For the text-containing cell, return its midpoint in [x, y] coordinate format. 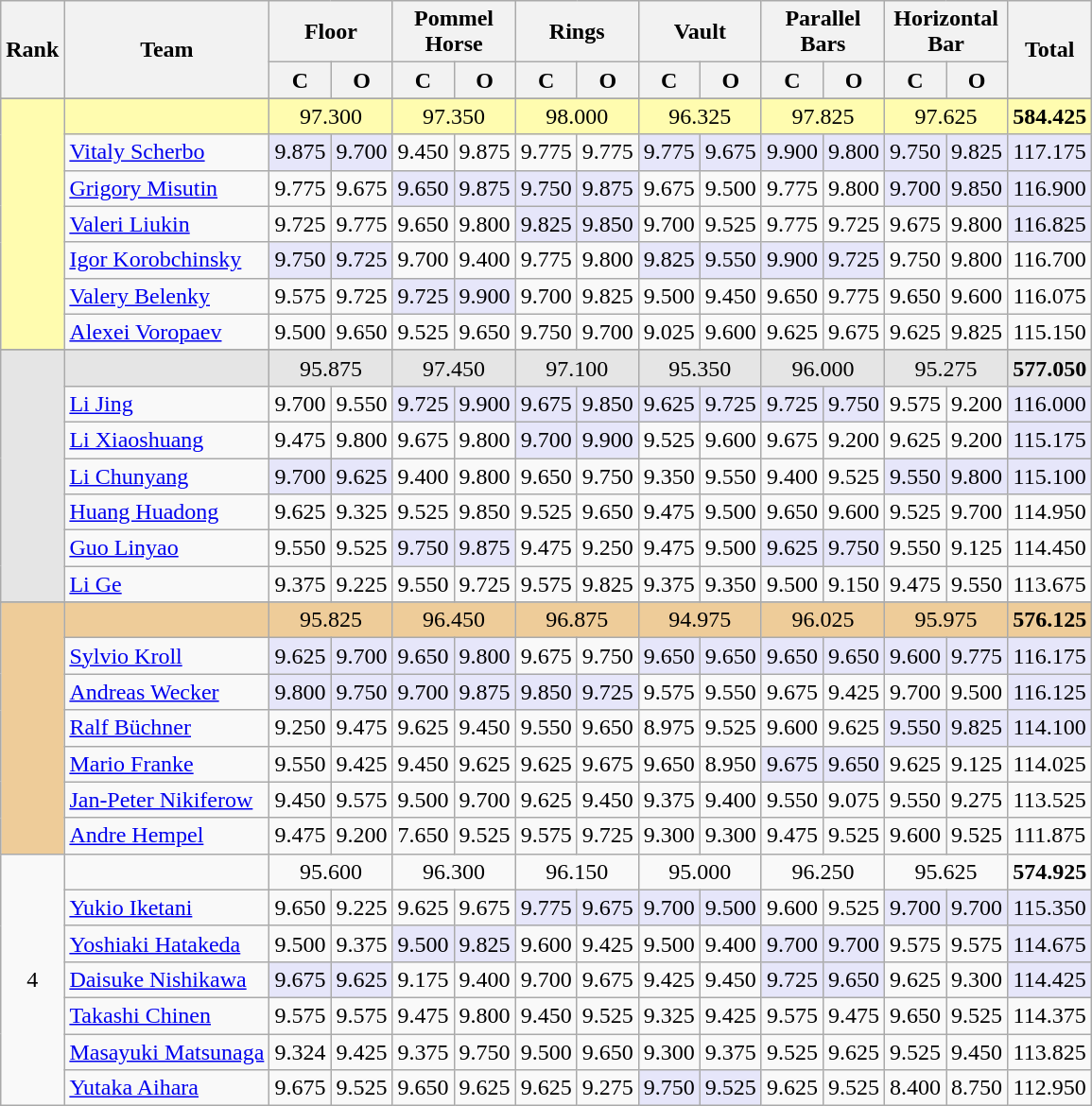
Li Xiaoshuang [166, 440]
Daisuke Nishikawa [166, 979]
8.975 [669, 728]
96.025 [823, 620]
9.025 [669, 332]
Rank [32, 49]
Li Ge [166, 584]
9.150 [853, 584]
115.150 [1049, 332]
Takashi Chinen [166, 1015]
117.175 [1049, 152]
9.075 [853, 800]
114.425 [1049, 979]
95.875 [331, 368]
113.825 [1049, 1052]
114.450 [1049, 548]
Valeri Liukin [166, 224]
Grigory Misutin [166, 188]
97.350 [454, 116]
8.750 [978, 1088]
Floor [331, 32]
Vault [700, 32]
Li Chunyang [166, 475]
111.875 [1049, 836]
114.675 [1049, 943]
9.175 [424, 979]
116.125 [1049, 692]
4 [32, 979]
9.324 [301, 1052]
116.075 [1049, 296]
95.000 [700, 872]
96.325 [700, 116]
96.450 [454, 620]
94.975 [700, 620]
Alexei Voropaev [166, 332]
95.600 [331, 872]
96.300 [454, 872]
8.950 [730, 764]
Yukio Iketani [166, 907]
98.000 [577, 116]
Guo Linyao [166, 548]
Sylvio Kroll [166, 656]
Igor Korobchinsky [166, 260]
Rings [577, 32]
97.100 [577, 368]
Andre Hempel [166, 836]
95.625 [946, 872]
95.975 [946, 620]
ParallelBars [823, 32]
116.825 [1049, 224]
115.175 [1049, 440]
Vitaly Scherbo [166, 152]
8.400 [915, 1088]
Yutaka Aihara [166, 1088]
PommelHorse [454, 32]
Masayuki Matsunaga [166, 1052]
Huang Huadong [166, 512]
115.350 [1049, 907]
115.100 [1049, 475]
Mario Franke [166, 764]
116.000 [1049, 404]
95.350 [700, 368]
Jan-Peter Nikiferow [166, 800]
114.100 [1049, 728]
95.275 [946, 368]
97.825 [823, 116]
114.375 [1049, 1015]
Yoshiaki Hatakeda [166, 943]
Valery Belenky [166, 296]
576.125 [1049, 620]
HorizontalBar [946, 32]
584.425 [1049, 116]
116.900 [1049, 188]
Ralf Büchner [166, 728]
95.825 [331, 620]
113.525 [1049, 800]
114.025 [1049, 764]
97.450 [454, 368]
112.950 [1049, 1088]
114.950 [1049, 512]
Li Jing [166, 404]
Total [1049, 49]
96.875 [577, 620]
113.675 [1049, 584]
116.175 [1049, 656]
116.700 [1049, 260]
574.925 [1049, 872]
96.000 [823, 368]
96.150 [577, 872]
97.625 [946, 116]
Team [166, 49]
96.250 [823, 872]
97.300 [331, 116]
Andreas Wecker [166, 692]
7.650 [424, 836]
577.050 [1049, 368]
